Search for the cell housing the specified text and yield its [x, y] center coordinate. 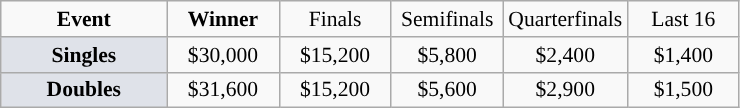
Semifinals [447, 19]
$5,600 [447, 90]
$1,500 [683, 90]
Event [84, 19]
$1,400 [683, 55]
$2,400 [565, 55]
Singles [84, 55]
Winner [223, 19]
$30,000 [223, 55]
$2,900 [565, 90]
Doubles [84, 90]
Finals [335, 19]
Quarterfinals [565, 19]
$5,800 [447, 55]
Last 16 [683, 19]
$31,600 [223, 90]
